Detect which cell encompasses the target text, then output its (x, y) center coordinate. 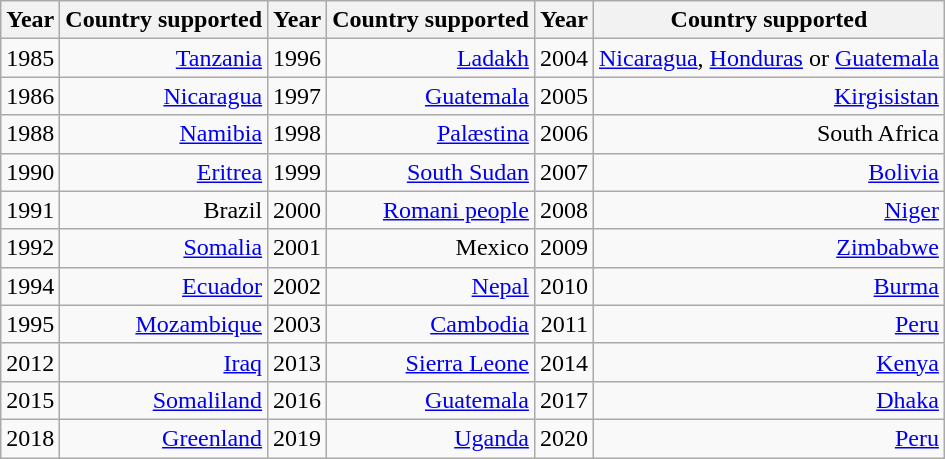
2009 (564, 248)
2007 (564, 172)
Burma (768, 286)
1991 (30, 210)
1997 (298, 96)
2011 (564, 324)
2004 (564, 58)
Sierra Leone (431, 362)
Uganda (431, 438)
2001 (298, 248)
1996 (298, 58)
Palæstina (431, 134)
2006 (564, 134)
2013 (298, 362)
1988 (30, 134)
Eritrea (164, 172)
Dhaka (768, 400)
2019 (298, 438)
Romani people (431, 210)
Ladakh (431, 58)
2003 (298, 324)
Niger (768, 210)
2017 (564, 400)
1998 (298, 134)
Nicaragua, Honduras or Guatemala (768, 58)
Nepal (431, 286)
2016 (298, 400)
2018 (30, 438)
Kenya (768, 362)
1995 (30, 324)
1999 (298, 172)
2014 (564, 362)
Zimbabwe (768, 248)
Bolivia (768, 172)
Mexico (431, 248)
1986 (30, 96)
1992 (30, 248)
Kirgisistan (768, 96)
1990 (30, 172)
South Africa (768, 134)
2020 (564, 438)
2005 (564, 96)
Nicaragua (164, 96)
Brazil (164, 210)
Somaliland (164, 400)
Namibia (164, 134)
Iraq (164, 362)
Somalia (164, 248)
Ecuador (164, 286)
Greenland (164, 438)
Cambodia (431, 324)
2010 (564, 286)
South Sudan (431, 172)
2000 (298, 210)
2008 (564, 210)
2015 (30, 400)
Mozambique (164, 324)
1994 (30, 286)
2012 (30, 362)
1985 (30, 58)
2002 (298, 286)
Tanzania (164, 58)
